Pinpoint the cell where the given text exists, returning its (x, y) midpoint coordinate. 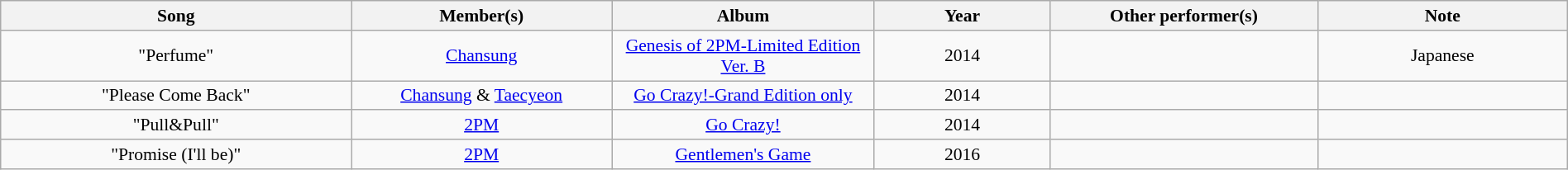
Song (176, 16)
Chansung (481, 54)
"Promise (I'll be)" (176, 154)
Member(s) (481, 16)
"Perfume" (176, 54)
Gentlemen's Game (743, 154)
Japanese (1442, 54)
Year (962, 16)
Note (1442, 16)
Chansung & Taecyeon (481, 96)
Other performer(s) (1184, 16)
"Please Come Back" (176, 96)
Genesis of 2PM-Limited Edition Ver. B (743, 54)
Go Crazy! (743, 125)
"Pull&Pull" (176, 125)
2016 (962, 154)
Album (743, 16)
Go Crazy!-Grand Edition only (743, 96)
